Scan for the cell matching the given text and deliver its (x, y) coordinate at center. 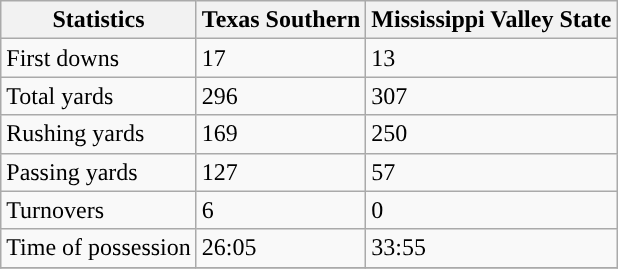
169 (281, 134)
250 (492, 134)
127 (281, 172)
Time of possession (99, 248)
26:05 (281, 248)
Statistics (99, 20)
57 (492, 172)
Total yards (99, 96)
13 (492, 58)
Texas Southern (281, 20)
296 (281, 96)
307 (492, 96)
Rushing yards (99, 134)
17 (281, 58)
Mississippi Valley State (492, 20)
First downs (99, 58)
6 (281, 210)
33:55 (492, 248)
Turnovers (99, 210)
0 (492, 210)
Passing yards (99, 172)
